Find where the given text appears and provide that cell's center as [X, Y] coordinate. 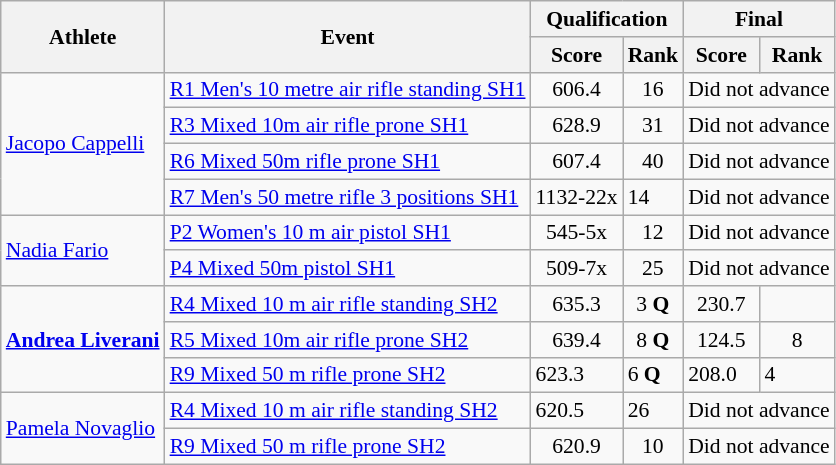
Final [759, 19]
4 [796, 375]
606.4 [577, 90]
R3 Mixed 10m air rifle prone SH1 [348, 126]
8 Q [654, 340]
14 [654, 197]
R1 Men's 10 metre air rifle standing SH1 [348, 90]
628.9 [577, 126]
Event [348, 36]
P2 Women's 10 m air pistol SH1 [348, 233]
3 Q [654, 304]
Nadia Fario [83, 250]
R6 Mixed 50m rifle prone SH1 [348, 162]
607.4 [577, 162]
623.3 [577, 375]
639.4 [577, 340]
545-5x [577, 233]
208.0 [721, 375]
6 Q [654, 375]
16 [654, 90]
Athlete [83, 36]
P4 Mixed 50m pistol SH1 [348, 269]
26 [654, 411]
620.5 [577, 411]
Qualification [608, 19]
R7 Men's 50 metre rifle 3 positions SH1 [348, 197]
R5 Mixed 10m air rifle prone SH2 [348, 340]
Jacopo Cappelli [83, 143]
25 [654, 269]
620.9 [577, 447]
635.3 [577, 304]
124.5 [721, 340]
Pamela Novaglio [83, 428]
8 [796, 340]
31 [654, 126]
509-7x [577, 269]
12 [654, 233]
1132-22x [577, 197]
Andrea Liverani [83, 340]
10 [654, 447]
40 [654, 162]
230.7 [721, 304]
